From the cell containing the given text, extract its center point as (X, Y) coordinate. 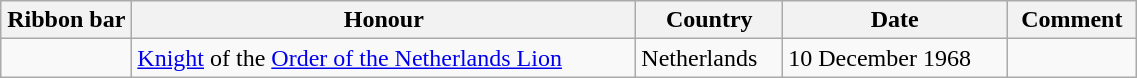
Date (895, 20)
Country (710, 20)
Knight of the Order of the Netherlands Lion (384, 58)
Ribbon bar (66, 20)
10 December 1968 (895, 58)
Honour (384, 20)
Comment (1072, 20)
Netherlands (710, 58)
